Pinpoint the cell where the given text exists, returning its [x, y] midpoint coordinate. 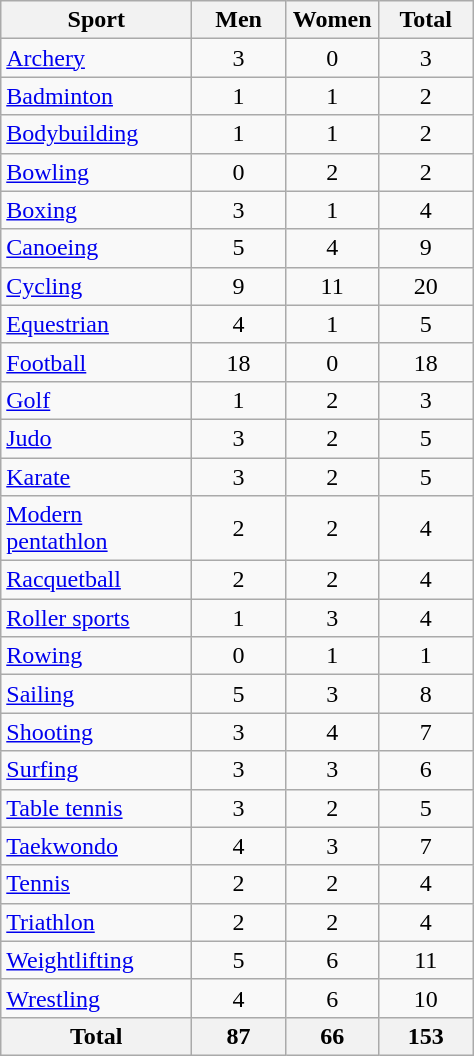
Men [239, 20]
Cycling [96, 286]
20 [426, 286]
8 [426, 694]
Roller sports [96, 618]
153 [426, 1036]
10 [426, 998]
Bodybuilding [96, 134]
Surfing [96, 770]
Women [332, 20]
Canoeing [96, 248]
Archery [96, 58]
Wrestling [96, 998]
Weightlifting [96, 960]
Taekwondo [96, 846]
66 [332, 1036]
Boxing [96, 210]
Badminton [96, 96]
87 [239, 1036]
Judo [96, 438]
Racquetball [96, 580]
Rowing [96, 656]
Equestrian [96, 324]
Golf [96, 400]
Bowling [96, 172]
Sport [96, 20]
Tennis [96, 884]
Modern pentathlon [96, 528]
Shooting [96, 732]
Football [96, 362]
Karate [96, 477]
Table tennis [96, 808]
Triathlon [96, 922]
Sailing [96, 694]
